Determine the [x, y] coordinate at the center of the cell enclosing the given text.  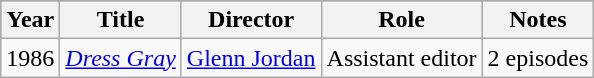
Year [30, 20]
2 episodes [538, 58]
1986 [30, 58]
Role [402, 20]
Assistant editor [402, 58]
Glenn Jordan [251, 58]
Director [251, 20]
Dress Gray [121, 58]
Title [121, 20]
Notes [538, 20]
